Extract the (x, y) coordinate from the center of the cell holding the provided text.  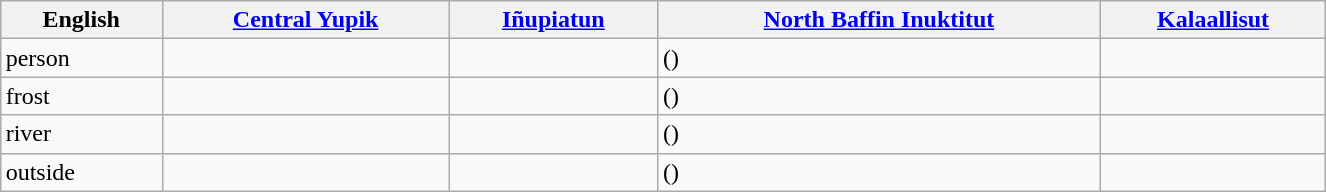
outside (81, 172)
Iñupiatun (553, 20)
English (81, 20)
Kalaallisut (1212, 20)
frost (81, 96)
river (81, 134)
Central Yupik (306, 20)
person (81, 58)
North Baffin Inuktitut (880, 20)
